Detect which cell encompasses the target text, then output its [x, y] center coordinate. 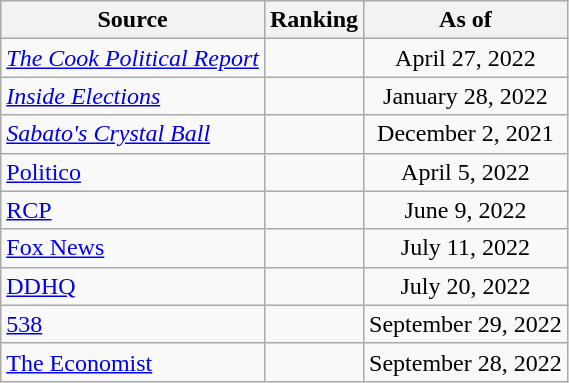
Sabato's Crystal Ball [133, 134]
Fox News [133, 248]
June 9, 2022 [466, 210]
April 27, 2022 [466, 58]
538 [133, 324]
RCP [133, 210]
Politico [133, 172]
As of [466, 20]
September 29, 2022 [466, 324]
December 2, 2021 [466, 134]
September 28, 2022 [466, 362]
January 28, 2022 [466, 96]
The Economist [133, 362]
Source [133, 20]
Ranking [314, 20]
April 5, 2022 [466, 172]
DDHQ [133, 286]
July 20, 2022 [466, 286]
July 11, 2022 [466, 248]
The Cook Political Report [133, 58]
Inside Elections [133, 96]
